Detect which cell encompasses the target text, then output its [x, y] center coordinate. 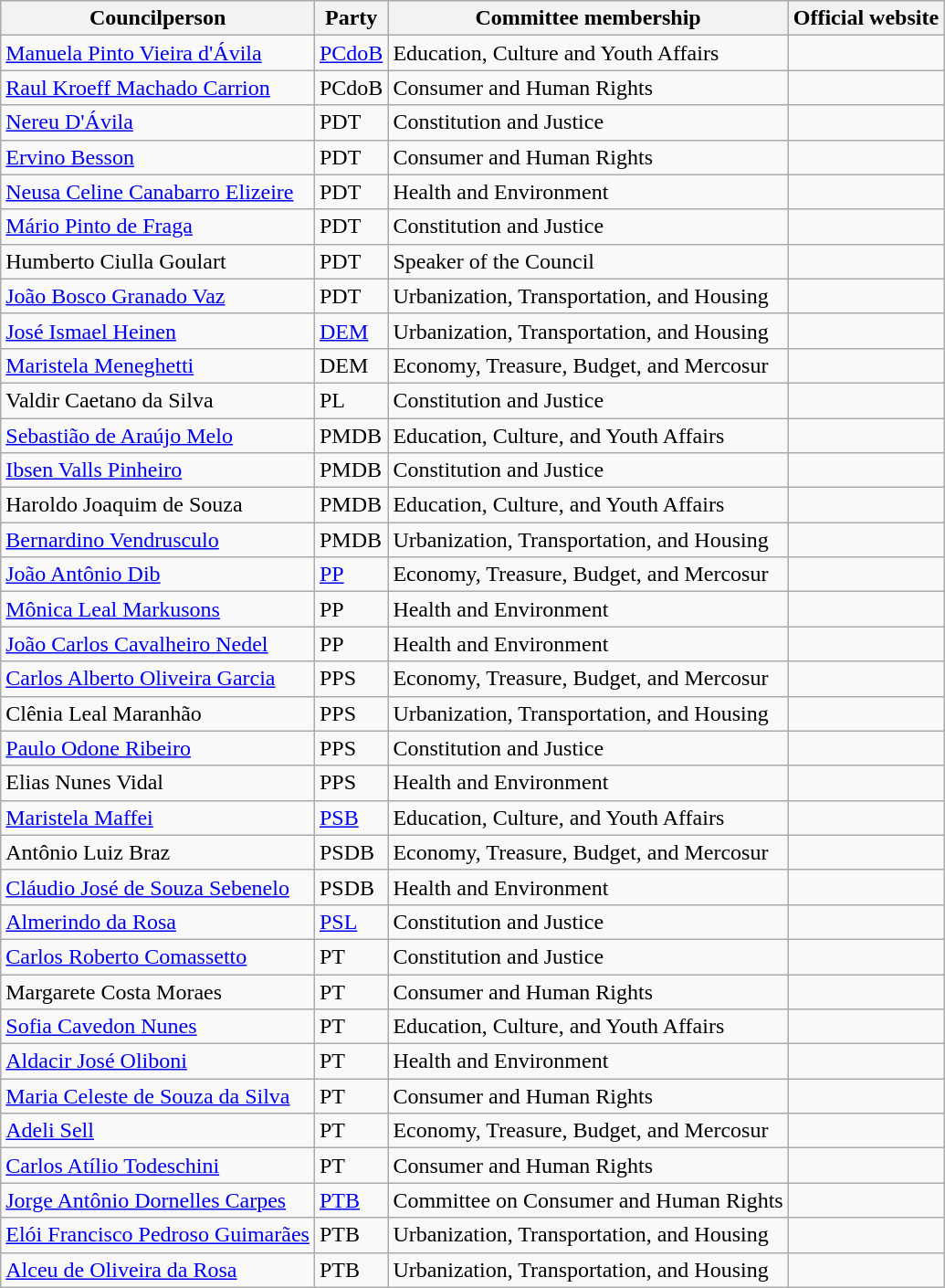
Carlos Atílio Todeschini [158, 1166]
Mário Pinto de Fraga [158, 227]
Cláudio José de Souza Sebenelo [158, 887]
Maristela Maffei [158, 818]
Adeli Sell [158, 1131]
Valdir Caetano da Silva [158, 400]
Committee on Consumer and Human Rights [588, 1200]
Paulo Odone Ribeiro [158, 748]
Sebastião de Araújo Melo [158, 436]
Nereu D'Ávila [158, 122]
Alceu de Oliveira da Rosa [158, 1270]
PSB [351, 818]
Ibsen Valls Pinheiro [158, 470]
Neusa Celine Canabarro Elizeire [158, 192]
Ervino Besson [158, 157]
José Ismael Heinen [158, 331]
Aldacir José Oliboni [158, 1061]
Raul Kroeff Machado Carrion [158, 88]
Committee membership [588, 18]
Antônio Luiz Braz [158, 852]
João Antônio Dib [158, 575]
Jorge Antônio Dornelles Carpes [158, 1200]
Clênia Leal Maranhão [158, 713]
Almerindo da Rosa [158, 922]
Manuela Pinto Vieira d'Ávila [158, 53]
Education, Culture and Youth Affairs [588, 53]
Speaker of the Council [588, 261]
Margarete Costa Moraes [158, 991]
Haroldo Joaquim de Souza [158, 505]
Humberto Ciulla Goulart [158, 261]
Elias Nunes Vidal [158, 783]
Official website [866, 18]
PSL [351, 922]
Maria Celeste de Souza da Silva [158, 1096]
Party [351, 18]
Elói Francisco Pedroso Guimarães [158, 1235]
Carlos Roberto Comassetto [158, 956]
Sofia Cavedon Nunes [158, 1027]
Maristela Meneghetti [158, 365]
Bernardino Vendrusculo [158, 540]
João Bosco Granado Vaz [158, 296]
PL [351, 400]
Councilperson [158, 18]
Carlos Alberto Oliveira Garcia [158, 679]
Mônica Leal Markusons [158, 609]
João Carlos Cavalheiro Nedel [158, 644]
